Extract the [x, y] coordinate from the center of the cell holding the provided text.  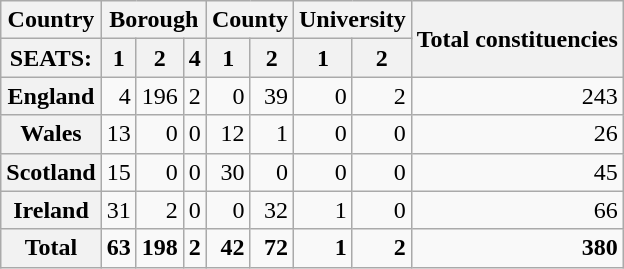
198 [160, 248]
University [352, 20]
Borough [154, 20]
380 [517, 248]
66 [517, 210]
County [250, 20]
72 [272, 248]
42 [228, 248]
243 [517, 96]
Wales [51, 134]
32 [272, 210]
SEATS: [51, 58]
15 [118, 172]
30 [228, 172]
12 [228, 134]
Scotland [51, 172]
13 [118, 134]
Ireland [51, 210]
26 [517, 134]
31 [118, 210]
196 [160, 96]
45 [517, 172]
Total constituencies [517, 39]
Country [51, 20]
England [51, 96]
39 [272, 96]
Total [51, 248]
63 [118, 248]
